For the text-containing cell, return its midpoint in [x, y] coordinate format. 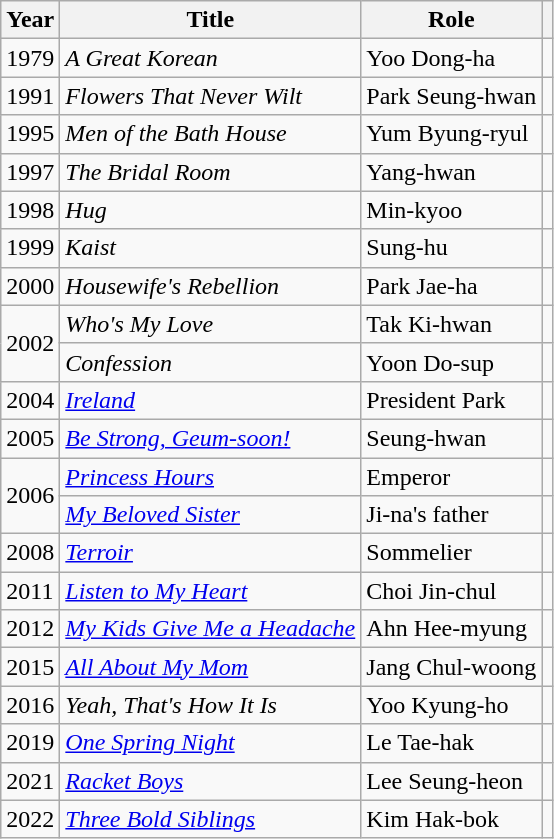
All About My Mom [210, 667]
Ahn Hee-myung [452, 629]
2019 [30, 743]
Role [452, 20]
Lee Seung-heon [452, 781]
My Beloved Sister [210, 515]
Sung-hu [452, 248]
My Kids Give Me a Headache [210, 629]
Men of the Bath House [210, 134]
The Bridal Room [210, 172]
2021 [30, 781]
2016 [30, 705]
Ireland [210, 400]
2011 [30, 591]
1991 [30, 96]
2022 [30, 819]
Year [30, 20]
Choi Jin-chul [452, 591]
President Park [452, 400]
Racket Boys [210, 781]
One Spring Night [210, 743]
Jang Chul-woong [452, 667]
2005 [30, 438]
1997 [30, 172]
2006 [30, 496]
Hug [210, 210]
Min-kyoo [452, 210]
Yang-hwan [452, 172]
Flowers That Never Wilt [210, 96]
Yoon Do-sup [452, 362]
Who's My Love [210, 324]
Park Jae-ha [452, 286]
Terroir [210, 553]
2008 [30, 553]
Housewife's Rebellion [210, 286]
Yoo Kyung-ho [452, 705]
A Great Korean [210, 58]
Princess Hours [210, 477]
Title [210, 20]
1979 [30, 58]
1998 [30, 210]
Emperor [452, 477]
Kim Hak-bok [452, 819]
Park Seung-hwan [452, 96]
Ji-na's father [452, 515]
Be Strong, Geum-soon! [210, 438]
Three Bold Siblings [210, 819]
2002 [30, 343]
Tak Ki-hwan [452, 324]
2015 [30, 667]
Yum Byung-ryul [452, 134]
Sommelier [452, 553]
Le Tae-hak [452, 743]
1999 [30, 248]
2004 [30, 400]
2012 [30, 629]
Yoo Dong-ha [452, 58]
Yeah, That's How It Is [210, 705]
Kaist [210, 248]
Confession [210, 362]
Seung-hwan [452, 438]
1995 [30, 134]
2000 [30, 286]
Listen to My Heart [210, 591]
